Capture the cell that displays the provided text and extract its (X, Y) central coordinate. 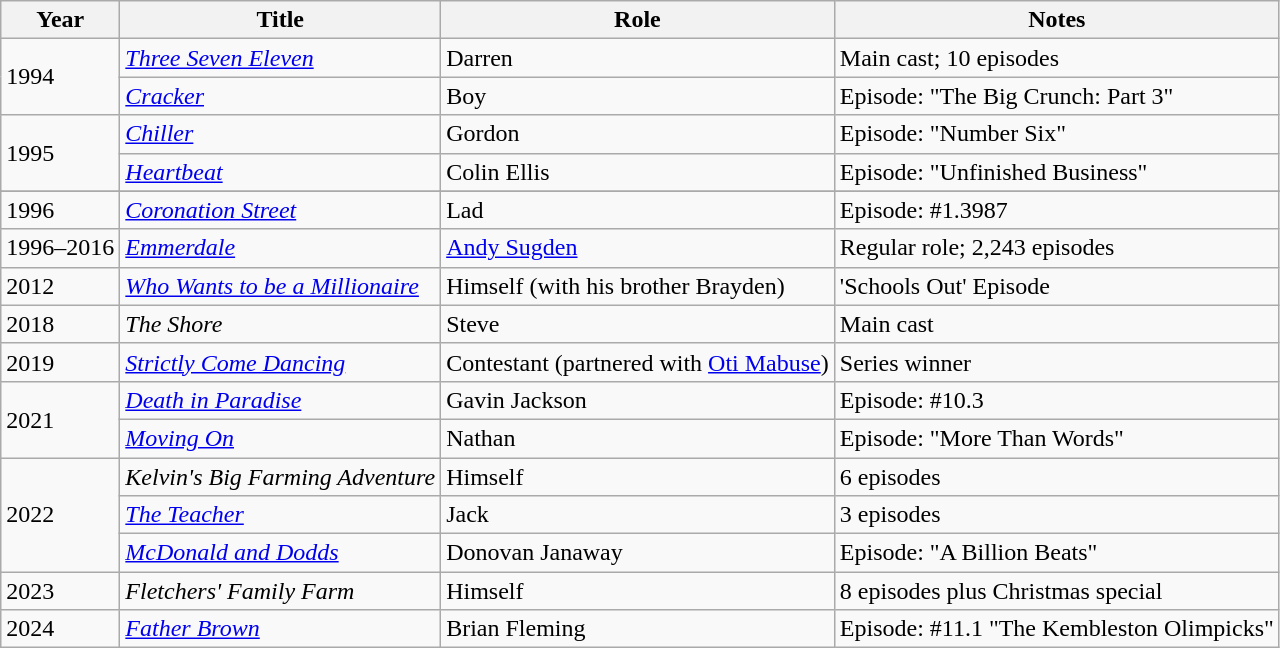
3 episodes (1056, 515)
Gavin Jackson (638, 400)
Notes (1056, 20)
2024 (60, 629)
Lad (638, 210)
Coronation Street (280, 210)
Episode: "The Big Crunch: Part 3" (1056, 96)
The Teacher (280, 515)
1996–2016 (60, 248)
Donovan Janaway (638, 553)
2019 (60, 362)
Who Wants to be a Millionaire (280, 286)
2018 (60, 324)
Cracker (280, 96)
Three Seven Eleven (280, 58)
Kelvin's Big Farming Adventure (280, 477)
Episode: "A Billion Beats" (1056, 553)
2023 (60, 591)
Episode: #10.3 (1056, 400)
Darren (638, 58)
Episode: "More Than Words" (1056, 438)
Episode: #11.1 "The Kembleston Olimpicks" (1056, 629)
Father Brown (280, 629)
Main cast; 10 episodes (1056, 58)
Contestant (partnered with Oti Mabuse) (638, 362)
Jack (638, 515)
'Schools Out' Episode (1056, 286)
Steve (638, 324)
1994 (60, 77)
Main cast (1056, 324)
Brian Fleming (638, 629)
Role (638, 20)
Heartbeat (280, 172)
6 episodes (1056, 477)
Fletchers' Family Farm (280, 591)
Emmerdale (280, 248)
Year (60, 20)
Himself (with his brother Brayden) (638, 286)
Title (280, 20)
McDonald and Dodds (280, 553)
2012 (60, 286)
2021 (60, 419)
Episode: "Number Six" (1056, 134)
Episode: #1.3987 (1056, 210)
Nathan (638, 438)
Chiller (280, 134)
Episode: "Unfinished Business" (1056, 172)
Colin Ellis (638, 172)
Regular role; 2,243 episodes (1056, 248)
8 episodes plus Christmas special (1056, 591)
1996 (60, 210)
Series winner (1056, 362)
Death in Paradise (280, 400)
2022 (60, 515)
The Shore (280, 324)
Strictly Come Dancing (280, 362)
Gordon (638, 134)
Boy (638, 96)
Andy Sugden (638, 248)
Moving On (280, 438)
1995 (60, 153)
